Extract the (x, y) coordinate from the center of the cell holding the provided text.  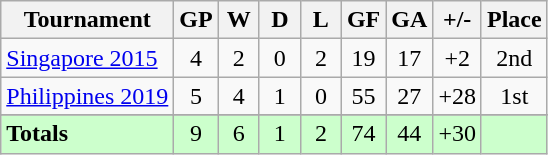
W (238, 20)
1st (514, 96)
+/- (458, 20)
44 (410, 134)
9 (196, 134)
74 (363, 134)
19 (363, 58)
Totals (88, 134)
+30 (458, 134)
+28 (458, 96)
27 (410, 96)
L (320, 20)
2nd (514, 58)
GP (196, 20)
D (280, 20)
6 (238, 134)
GF (363, 20)
55 (363, 96)
GA (410, 20)
+2 (458, 58)
Philippines 2019 (88, 96)
17 (410, 58)
5 (196, 96)
Tournament (88, 20)
Singapore 2015 (88, 58)
Place (514, 20)
